Detect which cell encompasses the target text, then output its (X, Y) center coordinate. 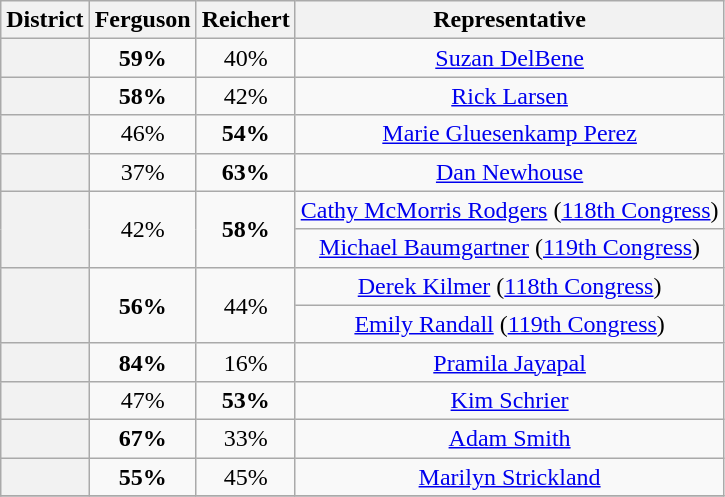
Ferguson (142, 20)
Representative (510, 20)
56% (142, 305)
Marilyn Strickland (510, 477)
Marie Gluesenkamp Perez (510, 134)
54% (246, 134)
37% (142, 172)
84% (142, 362)
45% (246, 477)
Cathy McMorris Rodgers (118th Congress) (510, 210)
33% (246, 438)
Adam Smith (510, 438)
Dan Newhouse (510, 172)
40% (246, 58)
59% (142, 58)
16% (246, 362)
Derek Kilmer (118th Congress) (510, 286)
63% (246, 172)
Suzan DelBene (510, 58)
67% (142, 438)
Rick Larsen (510, 96)
53% (246, 400)
Reichert (246, 20)
Emily Randall (119th Congress) (510, 324)
District (45, 20)
55% (142, 477)
47% (142, 400)
Michael Baumgartner (119th Congress) (510, 248)
44% (246, 305)
46% (142, 134)
Pramila Jayapal (510, 362)
Kim Schrier (510, 400)
